Locate the cell with the specified text and output its [X, Y] center coordinate. 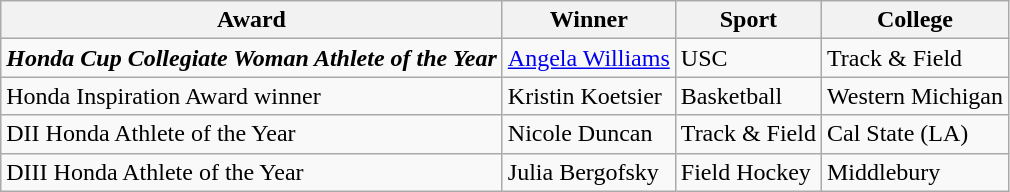
DII Honda Athlete of the Year [252, 134]
Honda Inspiration Award winner [252, 96]
Sport [748, 20]
Cal State (LA) [914, 134]
Field Hockey [748, 172]
Basketball [748, 96]
Honda Cup Collegiate Woman Athlete of the Year [252, 58]
Angela Williams [588, 58]
DIII Honda Athlete of the Year [252, 172]
Julia Bergofsky [588, 172]
Award [252, 20]
College [914, 20]
Kristin Koetsier [588, 96]
Western Michigan [914, 96]
Middlebury [914, 172]
Winner [588, 20]
USC [748, 58]
Nicole Duncan [588, 134]
